Find where the given text appears and provide that cell's center as (X, Y) coordinate. 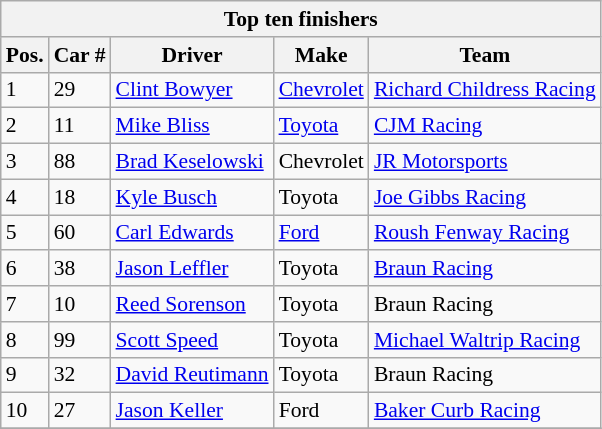
Roush Fenway Racing (485, 233)
Clint Bowyer (192, 90)
7 (25, 304)
5 (25, 233)
Kyle Busch (192, 197)
9 (25, 375)
32 (80, 375)
99 (80, 340)
Michael Waltrip Racing (485, 340)
29 (80, 90)
Driver (192, 55)
60 (80, 233)
Pos. (25, 55)
Jason Leffler (192, 269)
Carl Edwards (192, 233)
3 (25, 162)
Jason Keller (192, 411)
8 (25, 340)
2 (25, 126)
Car # (80, 55)
Joe Gibbs Racing (485, 197)
18 (80, 197)
4 (25, 197)
CJM Racing (485, 126)
88 (80, 162)
Reed Sorenson (192, 304)
Team (485, 55)
Make (322, 55)
Baker Curb Racing (485, 411)
Scott Speed (192, 340)
JR Motorsports (485, 162)
11 (80, 126)
27 (80, 411)
Top ten finishers (301, 19)
Mike Bliss (192, 126)
Brad Keselowski (192, 162)
1 (25, 90)
6 (25, 269)
38 (80, 269)
Richard Childress Racing (485, 90)
David Reutimann (192, 375)
